Capture the cell that displays the provided text and extract its (X, Y) central coordinate. 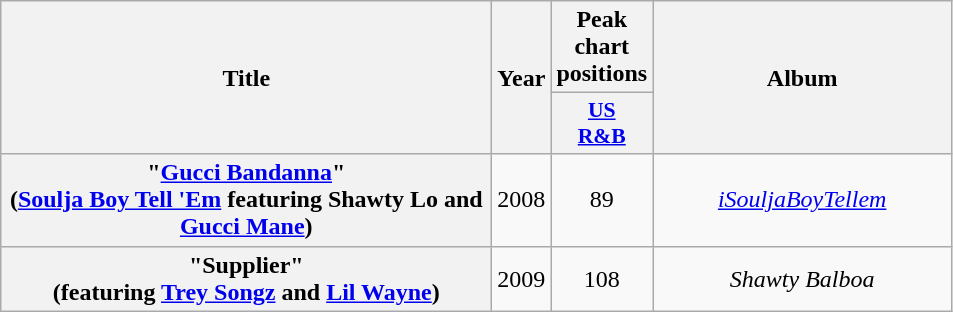
Shawty Balboa (802, 278)
2008 (522, 200)
89 (602, 200)
"Gucci Bandanna"(Soulja Boy Tell 'Em featuring Shawty Lo and Gucci Mane) (246, 200)
Title (246, 78)
Year (522, 78)
USR&B (602, 124)
Peak chart positions (602, 47)
108 (602, 278)
Album (802, 78)
2009 (522, 278)
"Supplier"(featuring Trey Songz and Lil Wayne) (246, 278)
iSouljaBoyTellem (802, 200)
